Pinpoint the cell where the given text exists, returning its [X, Y] midpoint coordinate. 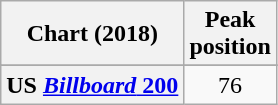
Chart (2018) [92, 34]
76 [230, 85]
Peak position [230, 34]
US Billboard 200 [92, 85]
